For the text-containing cell, return its midpoint in [X, Y] coordinate format. 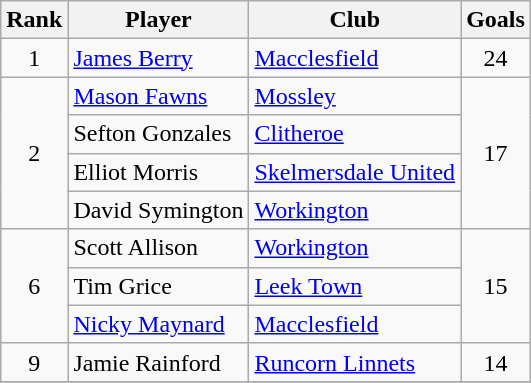
2 [34, 153]
1 [34, 58]
Tim Grice [158, 286]
17 [496, 153]
24 [496, 58]
Scott Allison [158, 248]
Goals [496, 20]
Jamie Rainford [158, 362]
Clitheroe [355, 134]
14 [496, 362]
Leek Town [355, 286]
Mason Fawns [158, 96]
9 [34, 362]
6 [34, 286]
David Symington [158, 210]
Club [355, 20]
Player [158, 20]
Rank [34, 20]
James Berry [158, 58]
15 [496, 286]
Elliot Morris [158, 172]
Mossley [355, 96]
Nicky Maynard [158, 324]
Skelmersdale United [355, 172]
Sefton Gonzales [158, 134]
Runcorn Linnets [355, 362]
